Scan for the cell matching the given text and deliver its [X, Y] coordinate at center. 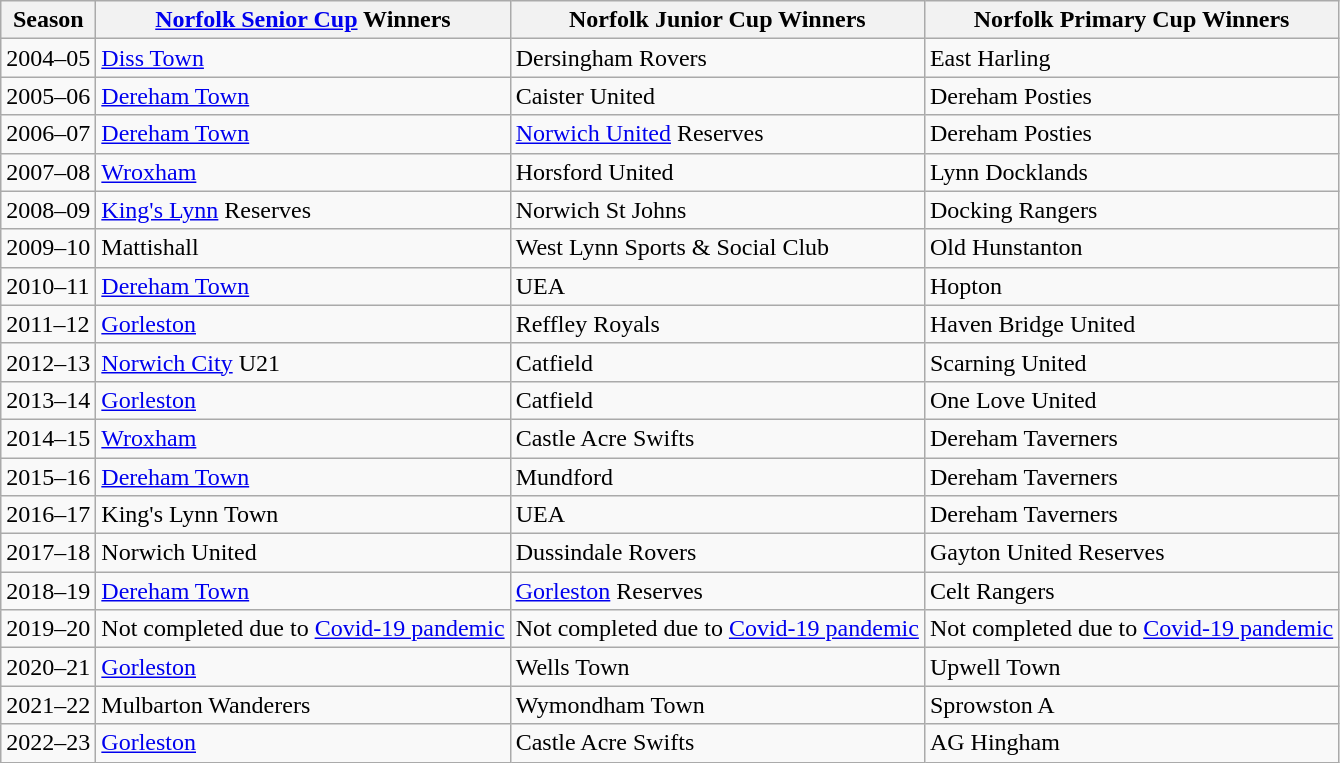
2017–18 [48, 553]
Horsford United [717, 172]
Mattishall [303, 248]
Gayton United Reserves [1131, 553]
2009–10 [48, 248]
Norfolk Senior Cup Winners [303, 20]
Docking Rangers [1131, 210]
Gorleston Reserves [717, 591]
Mulbarton Wanderers [303, 705]
AG Hingham [1131, 743]
2021–22 [48, 705]
Reffley Royals [717, 324]
Old Hunstanton [1131, 248]
Mundford [717, 477]
2022–23 [48, 743]
Dussindale Rovers [717, 553]
Scarning United [1131, 362]
2004–05 [48, 58]
Wells Town [717, 667]
Caister United [717, 96]
Sprowston A [1131, 705]
East Harling [1131, 58]
Season [48, 20]
2006–07 [48, 134]
Haven Bridge United [1131, 324]
2014–15 [48, 438]
Norwich United Reserves [717, 134]
Celt Rangers [1131, 591]
2005–06 [48, 96]
West Lynn Sports & Social Club [717, 248]
Norfolk Primary Cup Winners [1131, 20]
2007–08 [48, 172]
Norwich St Johns [717, 210]
2008–09 [48, 210]
2012–13 [48, 362]
2015–16 [48, 477]
Norwich United [303, 553]
King's Lynn Town [303, 515]
Diss Town [303, 58]
2018–19 [48, 591]
Upwell Town [1131, 667]
Hopton [1131, 286]
2011–12 [48, 324]
Dersingham Rovers [717, 58]
Wymondham Town [717, 705]
Lynn Docklands [1131, 172]
King's Lynn Reserves [303, 210]
One Love United [1131, 400]
2016–17 [48, 515]
2013–14 [48, 400]
2020–21 [48, 667]
Norwich City U21 [303, 362]
2010–11 [48, 286]
2019–20 [48, 629]
Norfolk Junior Cup Winners [717, 20]
